Output the [x, y] coordinate of the center of the cell containing the given text.  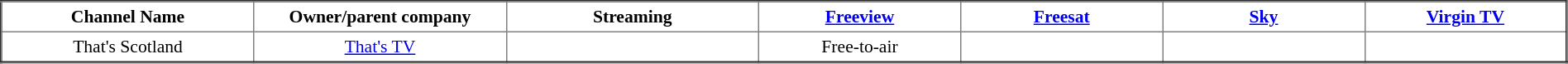
Streaming [632, 17]
That's Scotland [127, 47]
Channel Name [127, 17]
Owner/parent company [380, 17]
Sky [1264, 17]
Freeview [859, 17]
Freesat [1062, 17]
That's TV [380, 47]
Virgin TV [1465, 17]
Free-to-air [859, 47]
